Search for the cell housing the specified text and yield its [x, y] center coordinate. 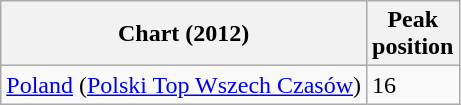
Chart (2012) [184, 34]
Poland (Polski Top Wszech Czasów) [184, 85]
16 [413, 85]
Peakposition [413, 34]
